Output the (x, y) coordinate of the center of the cell containing the given text.  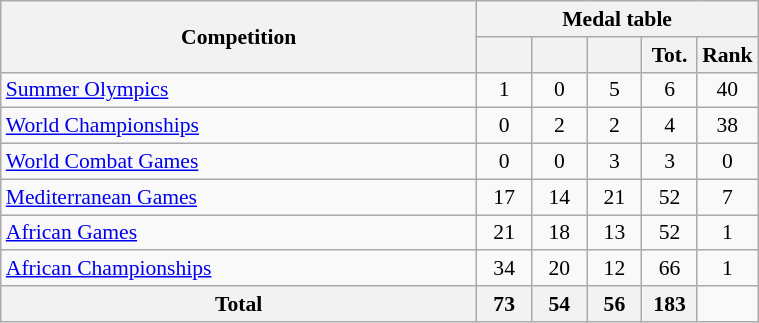
4 (670, 126)
12 (614, 269)
African Games (239, 233)
17 (504, 197)
Tot. (670, 55)
5 (614, 90)
6 (670, 90)
34 (504, 269)
40 (728, 90)
Total (239, 304)
73 (504, 304)
African Championships (239, 269)
54 (560, 304)
Mediterranean Games (239, 197)
20 (560, 269)
18 (560, 233)
183 (670, 304)
38 (728, 126)
Summer Olympics (239, 90)
World Championships (239, 126)
13 (614, 233)
Rank (728, 55)
World Combat Games (239, 162)
56 (614, 304)
66 (670, 269)
Competition (239, 36)
14 (560, 197)
7 (728, 197)
Medal table (618, 19)
